Provide the (X, Y) coordinate of the cell's center where the given text is located.  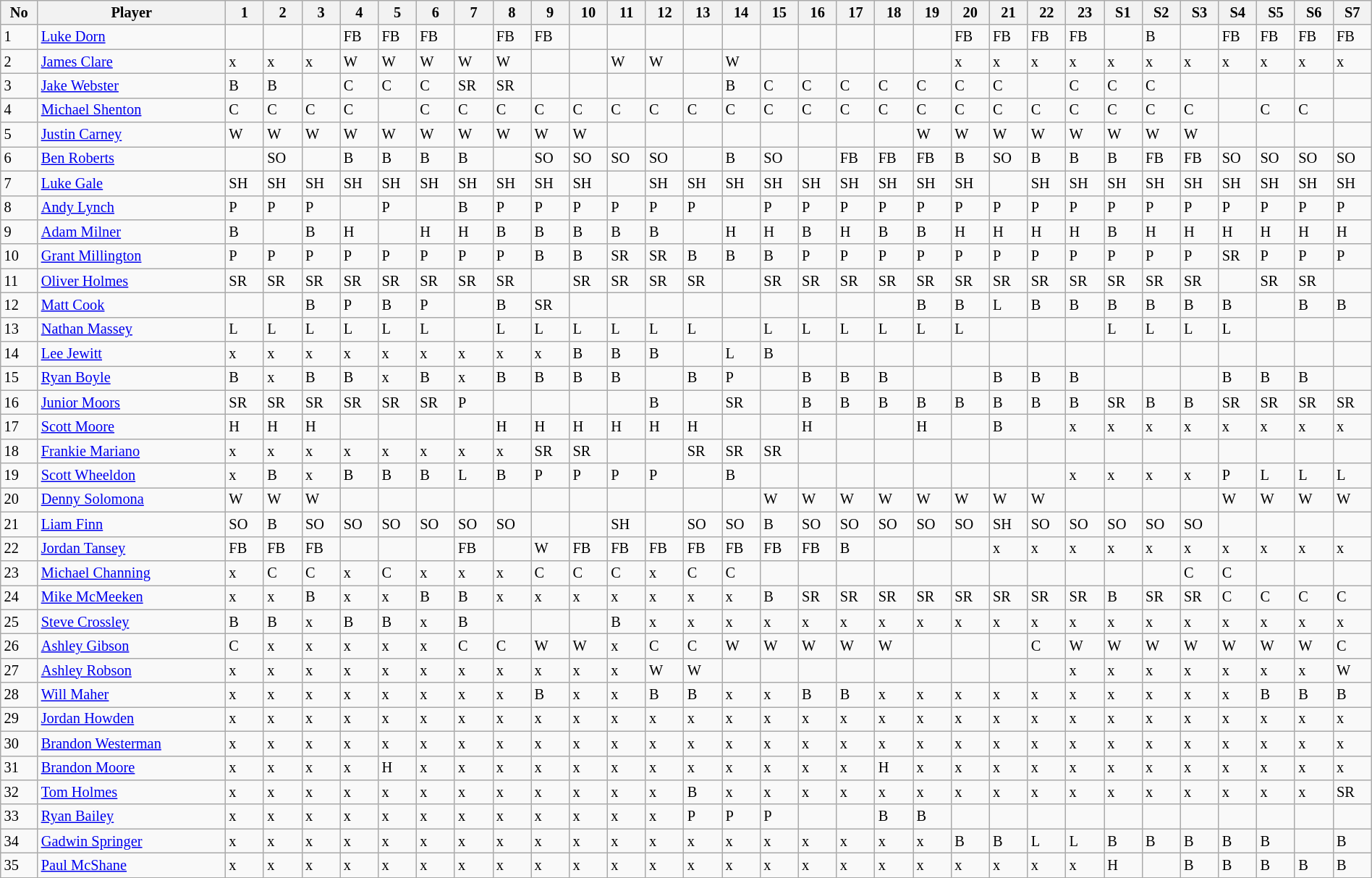
Michael Channing (132, 573)
Player (132, 12)
Ben Roberts (132, 159)
Jake Webster (132, 85)
S1 (1123, 12)
Mike McMeeken (132, 597)
James Clare (132, 62)
33 (19, 816)
Justin Carney (132, 135)
Matt Cook (132, 305)
Paul McShane (132, 865)
Will Maher (132, 695)
29 (19, 719)
Brandon Westerman (132, 743)
Lee Jewitt (132, 354)
Denny Solomona (132, 499)
Steve Crossley (132, 622)
Jordan Howden (132, 719)
Liam Finn (132, 524)
Andy Lynch (132, 208)
Ashley Robson (132, 670)
Nathan Massey (132, 329)
Jordan Tansey (132, 549)
Ashley Gibson (132, 646)
Scott Moore (132, 426)
30 (19, 743)
No (19, 12)
Tom Holmes (132, 792)
Frankie Mariano (132, 451)
S5 (1276, 12)
26 (19, 646)
Luke Dorn (132, 37)
Junior Moors (132, 402)
S4 (1237, 12)
Brandon Moore (132, 768)
27 (19, 670)
24 (19, 597)
S3 (1200, 12)
Oliver Holmes (132, 281)
34 (19, 841)
S7 (1352, 12)
Gadwin Springer (132, 841)
25 (19, 622)
Adam Milner (132, 232)
Grant Millington (132, 256)
Luke Gale (132, 183)
S2 (1161, 12)
S6 (1314, 12)
Ryan Boyle (132, 378)
32 (19, 792)
35 (19, 865)
Ryan Bailey (132, 816)
Michael Shenton (132, 110)
28 (19, 695)
Scott Wheeldon (132, 476)
31 (19, 768)
